Find where the given text appears and provide that cell's center as [x, y] coordinate. 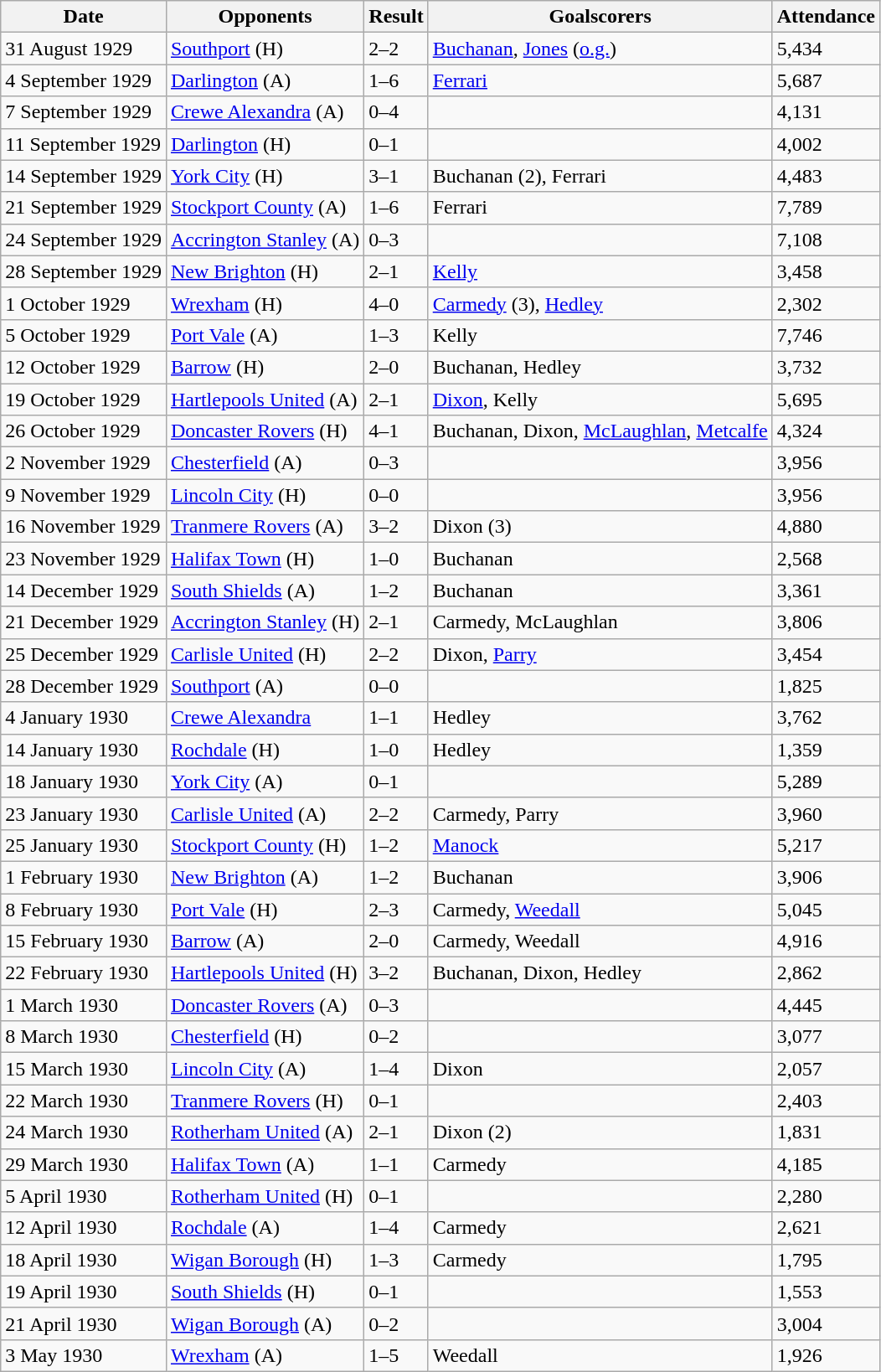
Manock [600, 845]
Weedall [600, 1355]
2 November 1929 [84, 463]
21 September 1929 [84, 208]
South Shields (A) [265, 591]
Dixon (2) [600, 1132]
4,880 [826, 527]
Buchanan, Dixon, Hedley [600, 973]
14 September 1929 [84, 176]
3,762 [826, 718]
2,621 [826, 1228]
22 March 1930 [84, 1101]
7,108 [826, 240]
Stockport County (H) [265, 845]
29 March 1930 [84, 1164]
1,795 [826, 1260]
Carlisle United (A) [265, 813]
15 February 1930 [84, 941]
19 October 1929 [84, 400]
7,746 [826, 335]
Rotherham United (H) [265, 1196]
Goalscorers [600, 17]
Darlington (A) [265, 80]
3 May 1930 [84, 1355]
5 April 1930 [84, 1196]
2,302 [826, 303]
4–0 [396, 303]
8 February 1930 [84, 909]
Barrow (A) [265, 941]
3,960 [826, 813]
Dixon, Parry [600, 654]
Accrington Stanley (A) [265, 240]
Wigan Borough (H) [265, 1260]
18 April 1930 [84, 1260]
3,806 [826, 622]
Buchanan, Hedley [600, 367]
7 September 1929 [84, 112]
Rochdale (H) [265, 750]
Carmedy (3), Hedley [600, 303]
1,926 [826, 1355]
Buchanan (2), Ferrari [600, 176]
New Brighton (H) [265, 271]
12 October 1929 [84, 367]
4 September 1929 [84, 80]
York City (A) [265, 781]
Wrexham (H) [265, 303]
23 November 1929 [84, 559]
24 September 1929 [84, 240]
28 December 1929 [84, 686]
Lincoln City (H) [265, 495]
4,002 [826, 144]
Carmedy, McLaughlan [600, 622]
2,057 [826, 1069]
3,454 [826, 654]
2–3 [396, 909]
1,553 [826, 1292]
1 March 1930 [84, 1005]
4,131 [826, 112]
4,483 [826, 176]
4,185 [826, 1164]
Dixon, Kelly [600, 400]
Chesterfield (H) [265, 1037]
14 January 1930 [84, 750]
Doncaster Rovers (A) [265, 1005]
7,789 [826, 208]
Accrington Stanley (H) [265, 622]
3,361 [826, 591]
3,732 [826, 367]
1,831 [826, 1132]
31 August 1929 [84, 49]
South Shields (H) [265, 1292]
21 April 1930 [84, 1323]
8 March 1930 [84, 1037]
Chesterfield (A) [265, 463]
9 November 1929 [84, 495]
Hartlepools United (A) [265, 400]
4–1 [396, 431]
5,289 [826, 781]
23 January 1930 [84, 813]
Barrow (H) [265, 367]
14 December 1929 [84, 591]
Tranmere Rovers (H) [265, 1101]
Doncaster Rovers (H) [265, 431]
Date [84, 17]
5,695 [826, 400]
New Brighton (A) [265, 877]
2,280 [826, 1196]
Southport (H) [265, 49]
1–5 [396, 1355]
5 October 1929 [84, 335]
3,458 [826, 271]
Wigan Borough (A) [265, 1323]
Attendance [826, 17]
5,045 [826, 909]
26 October 1929 [84, 431]
11 September 1929 [84, 144]
2,568 [826, 559]
4,324 [826, 431]
Buchanan, Dixon, McLaughlan, Metcalfe [600, 431]
3,077 [826, 1037]
5,434 [826, 49]
Opponents [265, 17]
5,217 [826, 845]
Stockport County (A) [265, 208]
25 January 1930 [84, 845]
16 November 1929 [84, 527]
Halifax Town (A) [265, 1164]
Darlington (H) [265, 144]
18 January 1930 [84, 781]
19 April 1930 [84, 1292]
Buchanan, Jones (o.g.) [600, 49]
Rotherham United (A) [265, 1132]
2,862 [826, 973]
4,916 [826, 941]
3,906 [826, 877]
3–1 [396, 176]
Port Vale (A) [265, 335]
0–4 [396, 112]
Result [396, 17]
24 March 1930 [84, 1132]
22 February 1930 [84, 973]
25 December 1929 [84, 654]
1 February 1930 [84, 877]
Dixon (3) [600, 527]
Crewe Alexandra [265, 718]
Dixon [600, 1069]
4 January 1930 [84, 718]
Crewe Alexandra (A) [265, 112]
Carlisle United (H) [265, 654]
4,445 [826, 1005]
28 September 1929 [84, 271]
1,359 [826, 750]
Halifax Town (H) [265, 559]
Lincoln City (A) [265, 1069]
21 December 1929 [84, 622]
1 October 1929 [84, 303]
Carmedy, Parry [600, 813]
York City (H) [265, 176]
Port Vale (H) [265, 909]
Southport (A) [265, 686]
12 April 1930 [84, 1228]
5,687 [826, 80]
2,403 [826, 1101]
Tranmere Rovers (A) [265, 527]
1,825 [826, 686]
15 March 1930 [84, 1069]
Rochdale (A) [265, 1228]
3,004 [826, 1323]
Hartlepools United (H) [265, 973]
Wrexham (A) [265, 1355]
